Detect which cell encompasses the target text, then output its [X, Y] center coordinate. 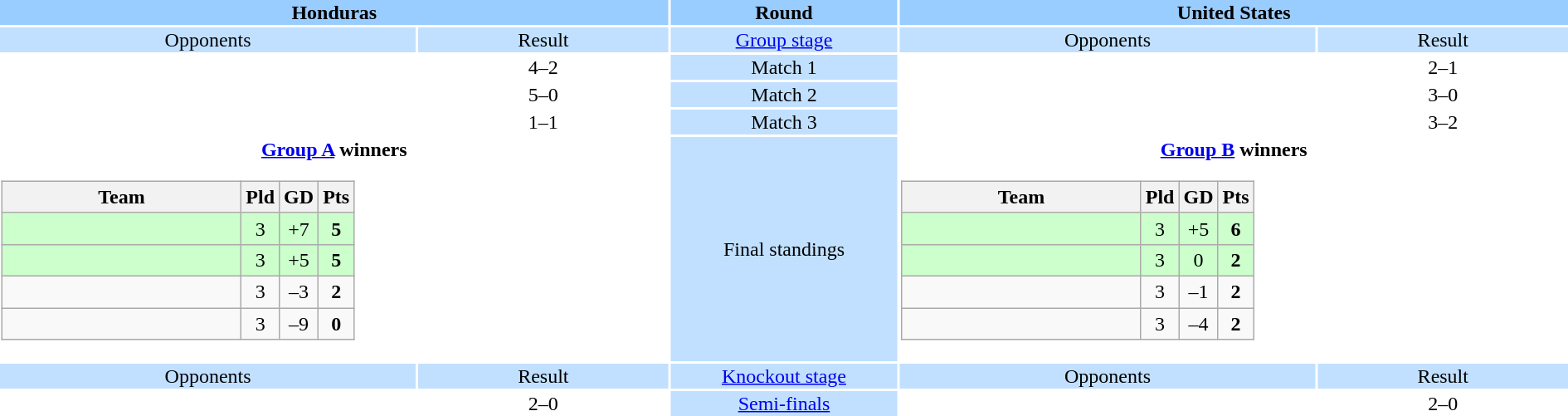
5–0 [543, 95]
Semi-finals [785, 404]
–4 [1198, 323]
1–1 [543, 122]
Group stage [785, 40]
Match 1 [785, 67]
Round [785, 12]
6 [1236, 228]
United States [1234, 12]
+7 [299, 228]
–1 [1198, 291]
–3 [299, 291]
3–0 [1444, 95]
Final standings [785, 249]
Group A winners Team Pld GD Pts 3 +7 5 3 +5 5 3 –3 2 3 –9 0 [334, 249]
Match 2 [785, 95]
Knockout stage [785, 376]
3–2 [1444, 122]
Match 3 [785, 122]
Group B winners Team Pld GD Pts 3 +5 6 3 0 2 3 –1 2 3 –4 2 [1234, 249]
Honduras [334, 12]
–9 [299, 323]
2–1 [1444, 67]
4–2 [543, 67]
